Return [x, y] of the center of cell containing provided text 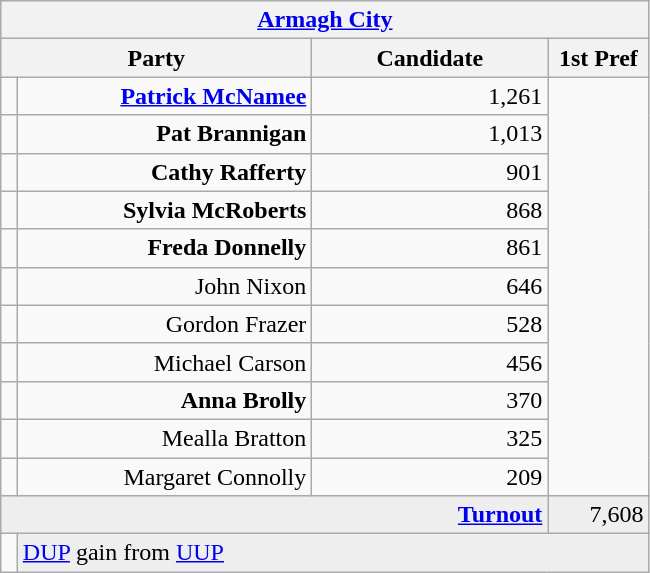
528 [430, 324]
Michael Carson [164, 362]
Gordon Frazer [164, 324]
Armagh City [325, 20]
868 [430, 210]
1,013 [430, 134]
Candidate [430, 58]
901 [430, 172]
Turnout [274, 515]
Freda Donnelly [164, 248]
861 [430, 248]
Cathy Rafferty [164, 172]
325 [430, 438]
209 [430, 477]
Margaret Connolly [164, 477]
1st Pref [598, 58]
Sylvia McRoberts [164, 210]
Mealla Bratton [164, 438]
456 [430, 362]
Party [156, 58]
Patrick McNamee [164, 96]
John Nixon [164, 286]
Anna Brolly [164, 400]
1,261 [430, 96]
370 [430, 400]
7,608 [598, 515]
DUP gain from UUP [333, 553]
Pat Brannigan [164, 134]
646 [430, 286]
